Pinpoint the cell where the given text exists, returning its (X, Y) midpoint coordinate. 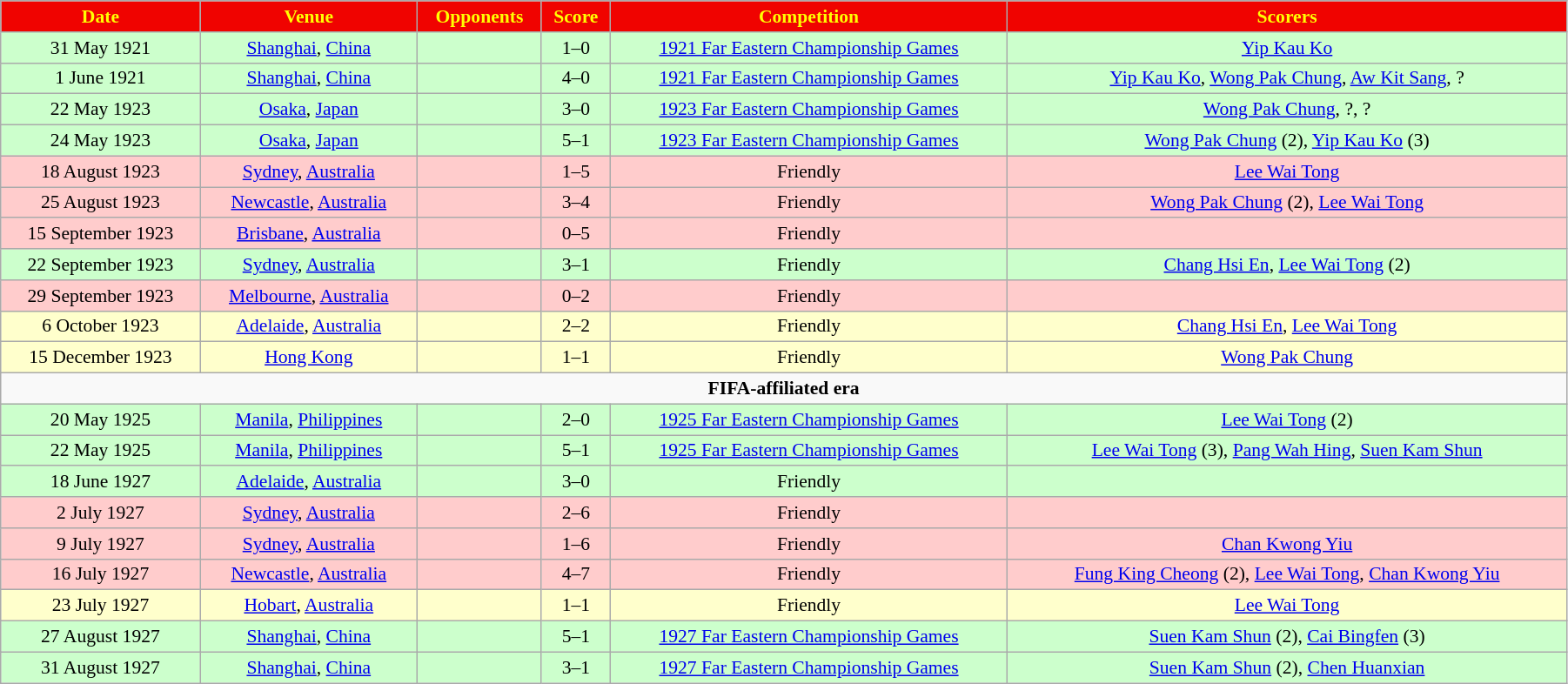
0–5 (576, 234)
Wong Pak Chung (2), Lee Wai Tong (1288, 203)
31 August 1927 (101, 667)
22 May 1925 (101, 451)
16 July 1927 (101, 574)
15 December 1923 (101, 358)
29 September 1923 (101, 296)
22 September 1923 (101, 265)
15 September 1923 (101, 234)
2–6 (576, 513)
18 June 1927 (101, 482)
Wong Pak Chung, ?, ? (1288, 110)
2–2 (576, 326)
6 October 1923 (101, 326)
1–5 (576, 171)
24 May 1923 (101, 141)
Hobart, Australia (308, 606)
1–0 (576, 48)
Date (101, 17)
Chang Hsi En, Lee Wai Tong (2) (1288, 265)
4–0 (576, 78)
Score (576, 17)
25 August 1923 (101, 203)
Yip Kau Ko (1288, 48)
2 July 1927 (101, 513)
Scorers (1288, 17)
27 August 1927 (101, 637)
Fung King Cheong (2), Lee Wai Tong, Chan Kwong Yiu (1288, 574)
Suen Kam Shun (2), Cai Bingfen (3) (1288, 637)
0–2 (576, 296)
Wong Pak Chung (1288, 358)
1–6 (576, 544)
Chan Kwong Yiu (1288, 544)
Hong Kong (308, 358)
Melbourne, Australia (308, 296)
Competition (808, 17)
Chang Hsi En, Lee Wai Tong (1288, 326)
9 July 1927 (101, 544)
4–7 (576, 574)
FIFA-affiliated era (784, 389)
18 August 1923 (101, 171)
Lee Wai Tong (2) (1288, 419)
Lee Wai Tong (3), Pang Wah Hing, Suen Kam Shun (1288, 451)
Opponents (480, 17)
22 May 1923 (101, 110)
Wong Pak Chung (2), Yip Kau Ko (3) (1288, 141)
Suen Kam Shun (2), Chen Huanxian (1288, 667)
20 May 1925 (101, 419)
31 May 1921 (101, 48)
Brisbane, Australia (308, 234)
3–4 (576, 203)
2–0 (576, 419)
23 July 1927 (101, 606)
Yip Kau Ko, Wong Pak Chung, Aw Kit Sang, ? (1288, 78)
1 June 1921 (101, 78)
Venue (308, 17)
